Determine the [X, Y] coordinate at the center of the cell enclosing the given text.  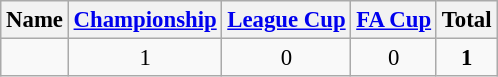
Championship [145, 20]
Total [466, 20]
Name [35, 20]
FA Cup [394, 20]
League Cup [286, 20]
